From the cell containing the given text, extract its center point as [X, Y] coordinate. 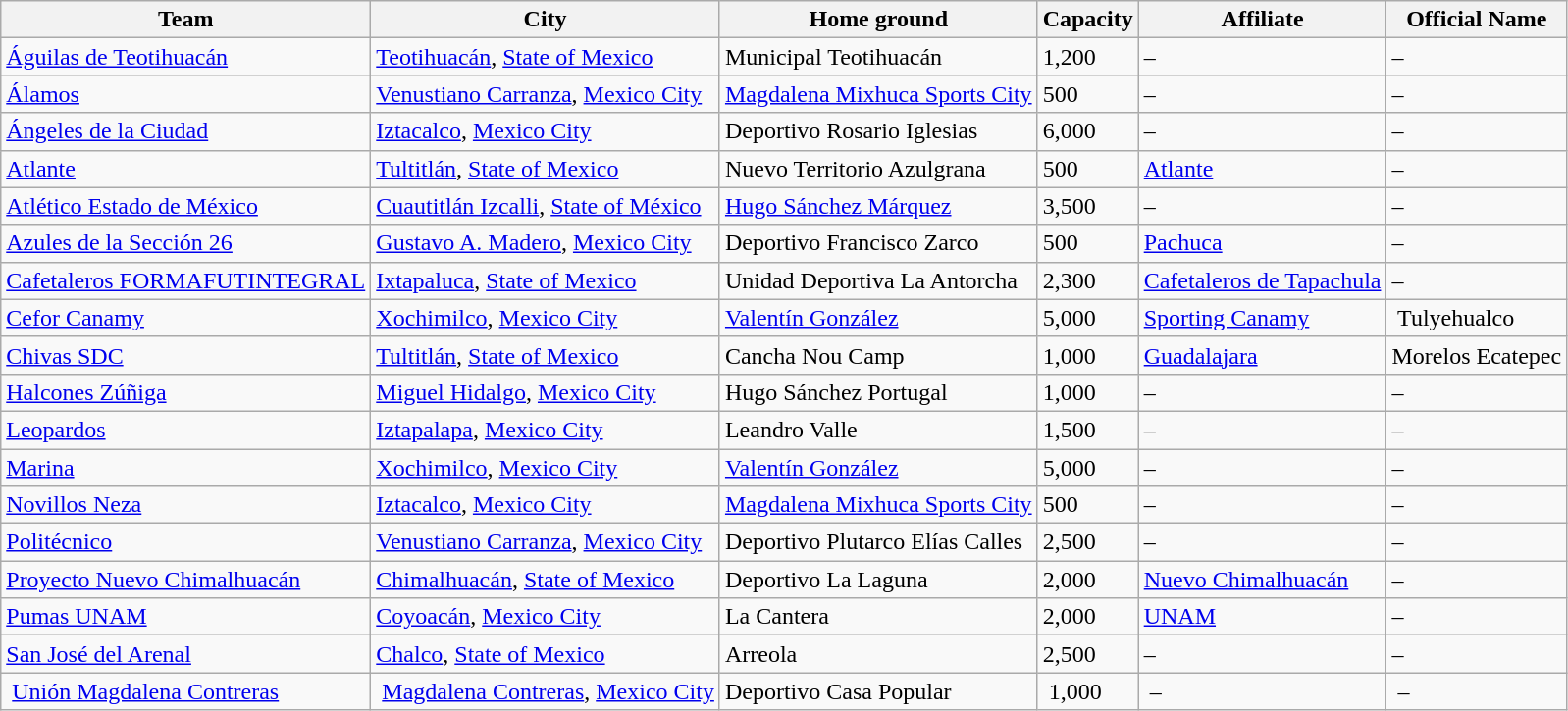
Ángeles de la Ciudad [186, 131]
Hugo Sánchez Márquez [878, 206]
Pumas UNAM [186, 617]
Ixtapaluca, State of Mexico [546, 280]
Morelos Ecatepec [1477, 355]
1,500 [1087, 430]
Cafetaleros de Tapachula [1262, 280]
Chimalhuacán, State of Mexico [546, 580]
Chalco, State of Mexico [546, 654]
Leopardos [186, 430]
UNAM [1262, 617]
Miguel Hidalgo, Mexico City [546, 392]
Sporting Canamy [1262, 318]
1,200 [1087, 57]
Home ground [878, 20]
Azules de la Sección 26 [186, 243]
La Cantera [878, 617]
2,300 [1087, 280]
Deportivo Francisco Zarco [878, 243]
Municipal Teotihuacán [878, 57]
3,500 [1087, 206]
Deportivo Casa Popular [878, 691]
Tulyehualco [1477, 318]
Affiliate [1262, 20]
Iztapalapa, Mexico City [546, 430]
Arreola [878, 654]
Capacity [1087, 20]
Politécnico [186, 542]
Cafetaleros FORMAFUTINTEGRAL [186, 280]
Chivas SDC [186, 355]
Nuevo Territorio Azulgrana [878, 169]
Atlético Estado de México [186, 206]
Marina [186, 468]
Unidad Deportiva La Antorcha [878, 280]
Proyecto Nuevo Chimalhuacán [186, 580]
Guadalajara [1262, 355]
San José del Arenal [186, 654]
Cefor Canamy [186, 318]
Halcones Zúñiga [186, 392]
Álamos [186, 94]
6,000 [1087, 131]
Águilas de Teotihuacán [186, 57]
Gustavo A. Madero, Mexico City [546, 243]
Hugo Sánchez Portugal [878, 392]
Leandro Valle [878, 430]
Pachuca [1262, 243]
Novillos Neza [186, 505]
Team [186, 20]
Cuautitlán Izcalli, State of México [546, 206]
City [546, 20]
Deportivo La Laguna [878, 580]
Magdalena Contreras, Mexico City [546, 691]
Official Name [1477, 20]
Deportivo Plutarco Elías Calles [878, 542]
Cancha Nou Camp [878, 355]
Unión Magdalena Contreras [186, 691]
Nuevo Chimalhuacán [1262, 580]
Deportivo Rosario Iglesias [878, 131]
Teotihuacán, State of Mexico [546, 57]
Coyoacán, Mexico City [546, 617]
